From the cell containing the given text, extract its center point as [X, Y] coordinate. 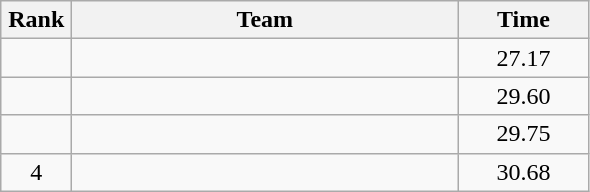
29.75 [524, 134]
Time [524, 20]
Team [265, 20]
27.17 [524, 58]
Rank [36, 20]
30.68 [524, 172]
29.60 [524, 96]
4 [36, 172]
